From the cell containing the given text, extract its center point as (X, Y) coordinate. 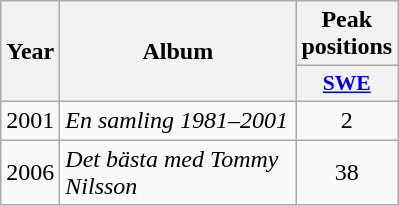
2 (347, 120)
Album (178, 52)
En samling 1981–2001 (178, 120)
Year (30, 52)
Peak positions (347, 34)
2006 (30, 172)
38 (347, 172)
Det bästa med Tommy Nilsson (178, 172)
2001 (30, 120)
SWE (347, 84)
